Return the (x, y) coordinate for the center point of the cell that contains the specified text.  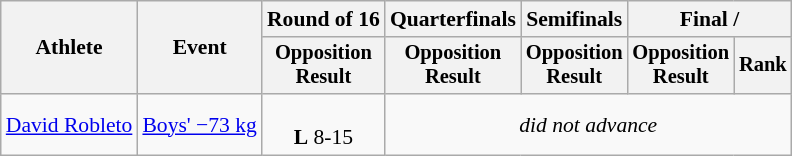
Quarterfinals (453, 19)
did not advance (588, 124)
L 8-15 (324, 124)
Event (200, 48)
Athlete (70, 48)
Final / (709, 19)
David Robleto (70, 124)
Semifinals (574, 19)
Boys' −73 kg (200, 124)
Round of 16 (324, 19)
Rank (763, 66)
